Detect which cell encompasses the target text, then output its [X, Y] center coordinate. 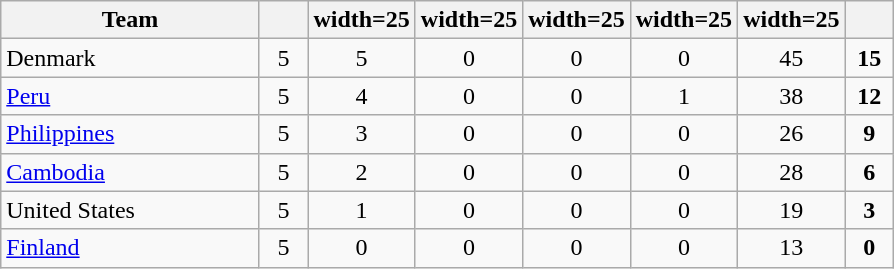
28 [792, 172]
15 [870, 58]
12 [870, 96]
13 [792, 248]
Team [130, 20]
2 [362, 172]
26 [792, 134]
45 [792, 58]
Denmark [130, 58]
Finland [130, 248]
19 [792, 210]
Cambodia [130, 172]
6 [870, 172]
United States [130, 210]
4 [362, 96]
Philippines [130, 134]
38 [792, 96]
9 [870, 134]
Peru [130, 96]
